Search for the cell housing the specified text and yield its (x, y) center coordinate. 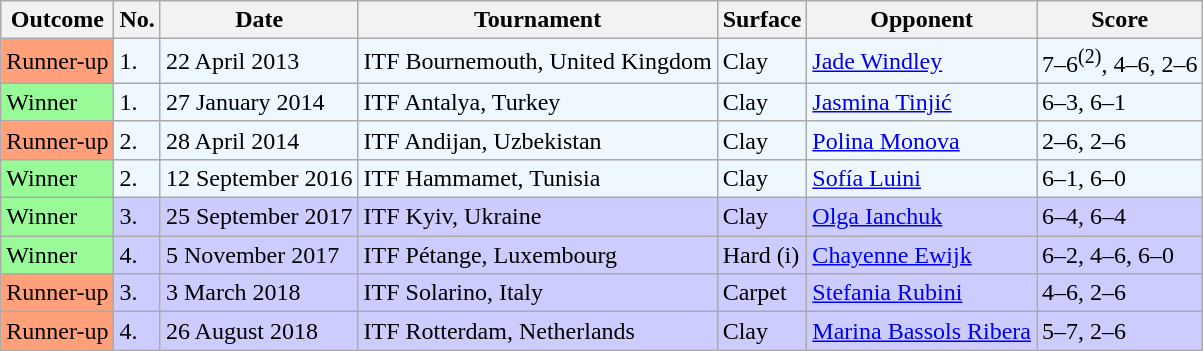
Stefania Rubini (922, 293)
Olga Ianchuk (922, 217)
ITF Andijan, Uzbekistan (538, 140)
Carpet (762, 293)
6–3, 6–1 (1120, 102)
6–1, 6–0 (1120, 178)
Score (1120, 20)
ITF Kyiv, Ukraine (538, 217)
Polina Monova (922, 140)
6–4, 6–4 (1120, 217)
ITF Hammamet, Tunisia (538, 178)
22 April 2013 (259, 62)
ITF Pétange, Luxembourg (538, 255)
No. (137, 20)
5 November 2017 (259, 255)
25 September 2017 (259, 217)
Hard (i) (762, 255)
ITF Bournemouth, United Kingdom (538, 62)
7–6(2), 4–6, 2–6 (1120, 62)
Jade Windley (922, 62)
28 April 2014 (259, 140)
2–6, 2–6 (1120, 140)
5–7, 2–6 (1120, 331)
12 September 2016 (259, 178)
Outcome (58, 20)
Opponent (922, 20)
Sofía Luini (922, 178)
Date (259, 20)
ITF Rotterdam, Netherlands (538, 331)
27 January 2014 (259, 102)
4–6, 2–6 (1120, 293)
6–2, 4–6, 6–0 (1120, 255)
26 August 2018 (259, 331)
Chayenne Ewijk (922, 255)
Tournament (538, 20)
ITF Antalya, Turkey (538, 102)
ITF Solarino, Italy (538, 293)
3 March 2018 (259, 293)
Surface (762, 20)
Marina Bassols Ribera (922, 331)
Jasmina Tinjić (922, 102)
